Return [X, Y] of the center of cell containing provided text 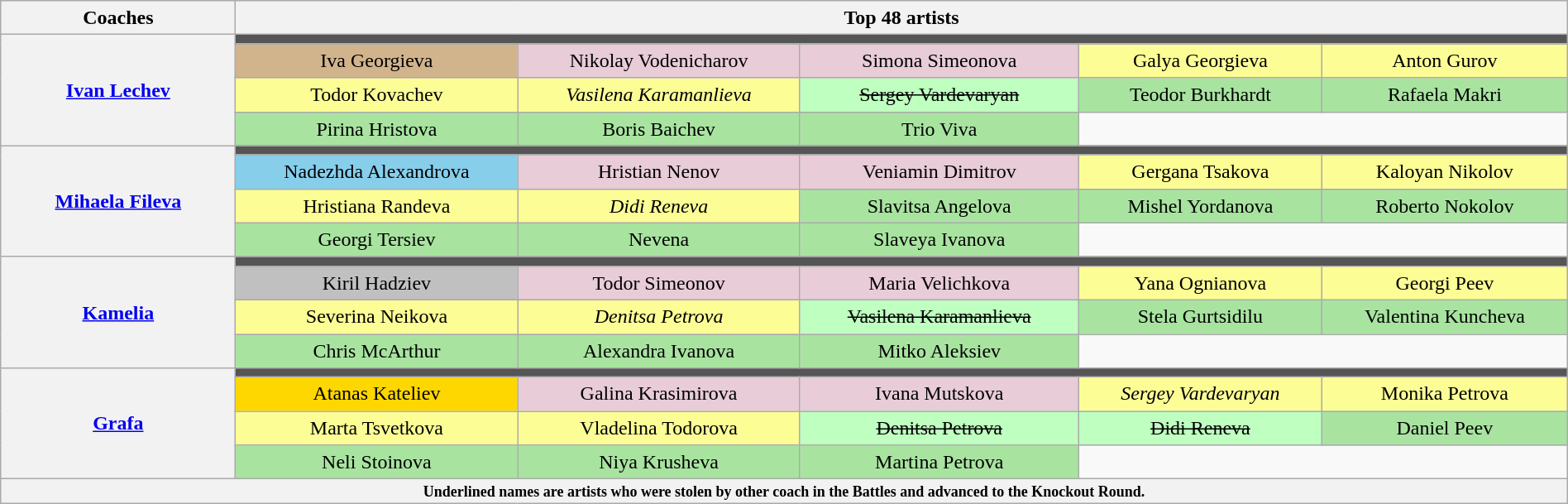
Hristian Nenov [658, 172]
Grafa [118, 424]
Nikolay Vodenicharov [658, 61]
Marta Tsvetkova [377, 429]
Kiril Hadziev [377, 283]
Neli Stoinova [377, 462]
Yana Ognianova [1200, 283]
Mihaela Fileva [118, 201]
Pirina Hristova [377, 129]
Galya Georgieva [1200, 61]
Mitko Aleksiev [939, 351]
Coaches [118, 18]
Niya Krusheva [658, 462]
Simona Simeonova [939, 61]
Hristiana Randeva [377, 205]
Ivan Lechev [118, 90]
Chris McArthur [377, 351]
Nevena [658, 240]
Georgi Peev [1444, 283]
Slaveya Ivanova [939, 240]
Martina Petrova [939, 462]
Boris Baichev [658, 129]
Rafaela Makri [1444, 94]
Todor Simeonov [658, 283]
Ivana Mutskova [939, 394]
Galina Krasimirova [658, 394]
Nadezhda Alexandrova [377, 172]
Daniel Peev [1444, 429]
Anton Gurov [1444, 61]
Veniamin Dimitrov [939, 172]
Iva Georgieva [377, 61]
Roberto Nokolov [1444, 205]
Georgi Tersiev [377, 240]
Valentina Kuncheva [1444, 316]
Maria Velichkova [939, 283]
Trio Viva [939, 129]
Todor Kovachev [377, 94]
Atanas Kateliev [377, 394]
Kaloyan Nikolov [1444, 172]
Gergana Tsakova [1200, 172]
Stela Gurtsidilu [1200, 316]
Severina Neikova [377, 316]
Teodor Burkhardt [1200, 94]
Alexandra Ivanova [658, 351]
Monika Petrova [1444, 394]
Vladelina Todorova [658, 429]
Underlined names are artists who were stolen by other coach in the Battles and advanced to the Knockout Round. [784, 492]
Slavitsa Angelova [939, 205]
Kamelia [118, 312]
Mishel Yordanova [1200, 205]
Top 48 artists [901, 18]
